Find where the given text appears and provide that cell's center as [X, Y] coordinate. 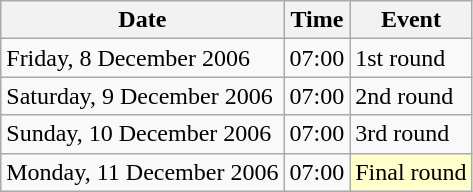
Friday, 8 December 2006 [142, 58]
1st round [411, 58]
Saturday, 9 December 2006 [142, 96]
Time [317, 20]
2nd round [411, 96]
Event [411, 20]
Monday, 11 December 2006 [142, 172]
Sunday, 10 December 2006 [142, 134]
3rd round [411, 134]
Final round [411, 172]
Date [142, 20]
